From the cell containing the given text, extract its center point as [X, Y] coordinate. 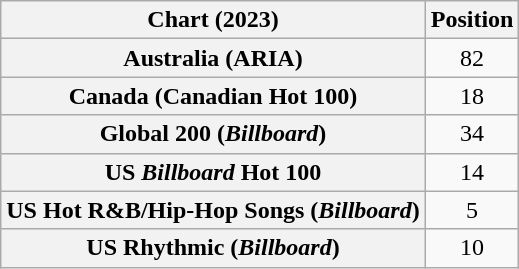
5 [472, 210]
Chart (2023) [213, 20]
14 [472, 172]
18 [472, 96]
Position [472, 20]
82 [472, 58]
Global 200 (Billboard) [213, 134]
US Rhythmic (Billboard) [213, 248]
Australia (ARIA) [213, 58]
10 [472, 248]
34 [472, 134]
US Billboard Hot 100 [213, 172]
Canada (Canadian Hot 100) [213, 96]
US Hot R&B/Hip-Hop Songs (Billboard) [213, 210]
